Pinpoint the cell where the given text exists, returning its [x, y] midpoint coordinate. 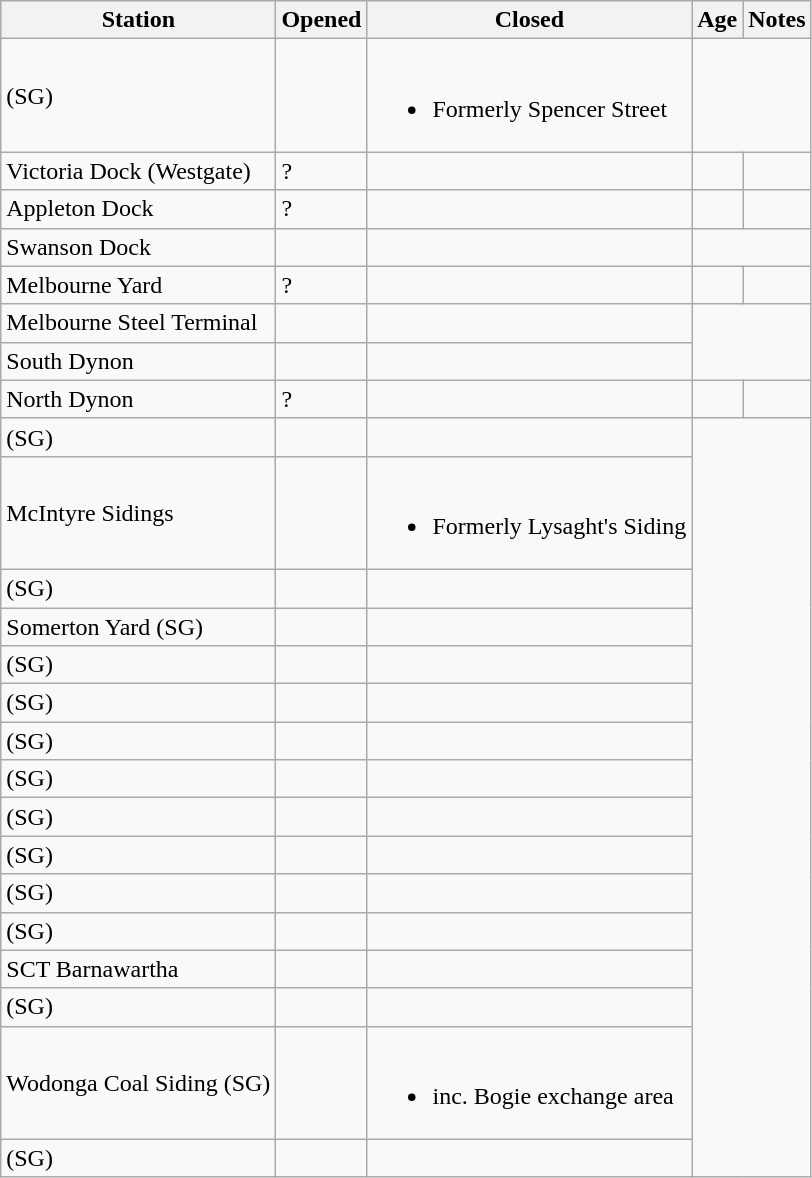
Formerly Spencer Street [530, 96]
Swanson Dock [138, 247]
Formerly Lysaght's Siding [530, 512]
Age [718, 20]
South Dynon [138, 361]
Notes [777, 20]
inc. Bogie exchange area [530, 1082]
North Dynon [138, 399]
Opened [322, 20]
Closed [530, 20]
McIntyre Sidings [138, 512]
Wodonga Coal Siding (SG) [138, 1082]
Appleton Dock [138, 209]
Melbourne Steel Terminal [138, 323]
Melbourne Yard [138, 285]
SCT Barnawartha [138, 969]
Victoria Dock (Westgate) [138, 171]
Somerton Yard (SG) [138, 627]
Station [138, 20]
